Extract the (x, y) coordinate from the center of the cell holding the provided text.  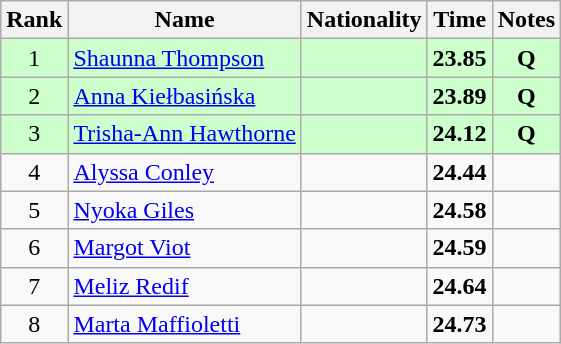
23.89 (460, 96)
24.59 (460, 248)
Meliz Redif (184, 286)
Marta Maffioletti (184, 324)
24.44 (460, 172)
24.12 (460, 134)
2 (34, 96)
24.64 (460, 286)
1 (34, 58)
Margot Viot (184, 248)
24.73 (460, 324)
8 (34, 324)
Rank (34, 20)
Nationality (364, 20)
Nyoka Giles (184, 210)
Name (184, 20)
3 (34, 134)
Trisha-Ann Hawthorne (184, 134)
6 (34, 248)
Anna Kiełbasińska (184, 96)
23.85 (460, 58)
24.58 (460, 210)
4 (34, 172)
Alyssa Conley (184, 172)
7 (34, 286)
Time (460, 20)
5 (34, 210)
Notes (526, 20)
Shaunna Thompson (184, 58)
